Identify which cell holds the provided text, then report its (x, y) central coordinate. 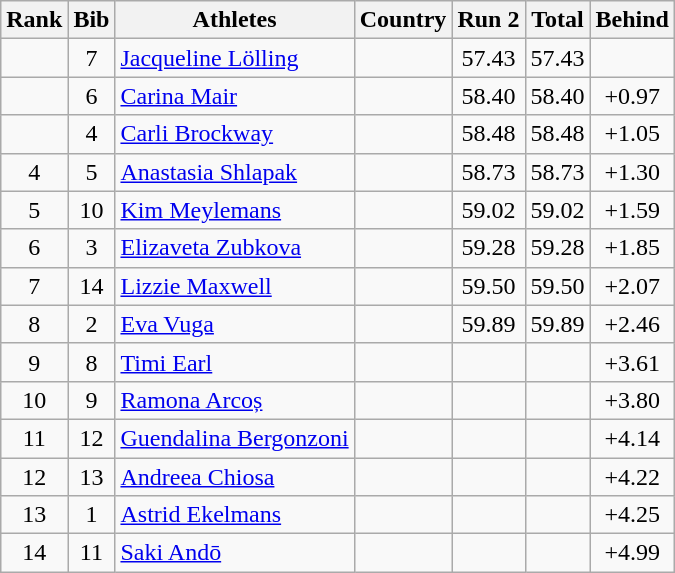
Astrid Ekelmans (234, 515)
+1.30 (632, 172)
Kim Meylemans (234, 210)
3 (92, 248)
+1.59 (632, 210)
Lizzie Maxwell (234, 286)
Carli Brockway (234, 134)
Rank (34, 20)
Timi Earl (234, 362)
Elizaveta Zubkova (234, 248)
Carina Mair (234, 96)
Ramona Arcoș (234, 400)
+2.46 (632, 324)
Jacqueline Lölling (234, 58)
Saki Andō (234, 553)
+4.99 (632, 553)
Bib (92, 20)
+2.07 (632, 286)
Country (403, 20)
Eva Vuga (234, 324)
Total (558, 20)
+3.80 (632, 400)
Run 2 (488, 20)
2 (92, 324)
Guendalina Bergonzoni (234, 438)
+1.85 (632, 248)
+4.25 (632, 515)
1 (92, 515)
+4.14 (632, 438)
Behind (632, 20)
+0.97 (632, 96)
Athletes (234, 20)
+1.05 (632, 134)
+3.61 (632, 362)
+4.22 (632, 477)
Andreea Chiosa (234, 477)
Anastasia Shlapak (234, 172)
